Extract the (X, Y) coordinate from the center of the cell holding the provided text.  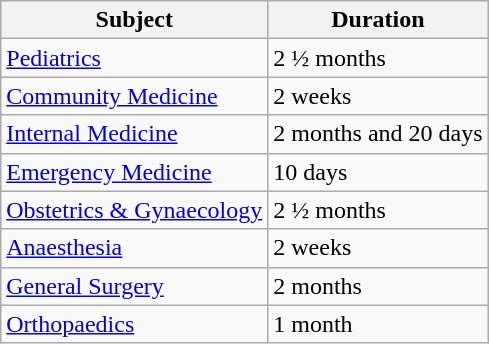
2 months (378, 286)
General Surgery (134, 286)
Internal Medicine (134, 134)
1 month (378, 324)
Subject (134, 20)
Orthopaedics (134, 324)
Anaesthesia (134, 248)
Pediatrics (134, 58)
10 days (378, 172)
Community Medicine (134, 96)
Obstetrics & Gynaecology (134, 210)
Duration (378, 20)
2 months and 20 days (378, 134)
Emergency Medicine (134, 172)
